Output the (x, y) coordinate of the center of the cell containing the given text.  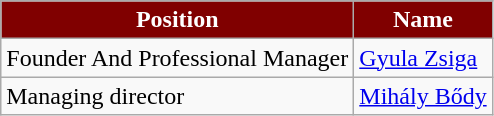
Name (423, 20)
Gyula Zsiga (423, 58)
Managing director (178, 96)
Position (178, 20)
Mihály Bődy (423, 96)
Founder And Professional Manager (178, 58)
